Identify which cell holds the provided text, then report its (X, Y) central coordinate. 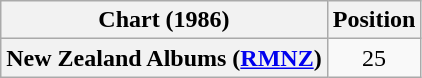
New Zealand Albums (RMNZ) (164, 58)
25 (374, 58)
Position (374, 20)
Chart (1986) (164, 20)
